Find where the given text appears and provide that cell's center as [x, y] coordinate. 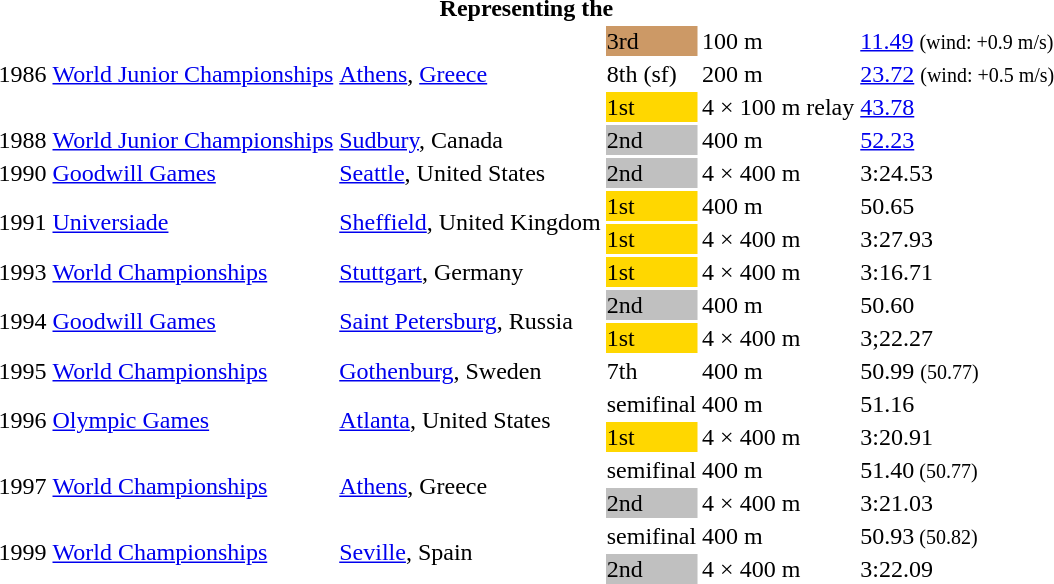
200 m [778, 74]
Saint Petersburg, Russia [470, 322]
Seville, Spain [470, 552]
Seattle, United States [470, 173]
8th (sf) [651, 74]
Gothenburg, Sweden [470, 371]
Atlanta, United States [470, 420]
4 × 100 m relay [778, 107]
Stuttgart, Germany [470, 272]
Olympic Games [193, 420]
Sheffield, United Kingdom [470, 222]
Sudbury, Canada [470, 140]
7th [651, 371]
Universiade [193, 222]
100 m [778, 41]
3rd [651, 41]
